Capture the cell that displays the provided text and extract its [x, y] central coordinate. 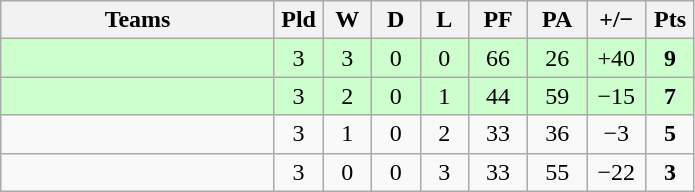
26 [558, 58]
D [396, 20]
−15 [616, 96]
55 [558, 172]
Pld [298, 20]
7 [670, 96]
44 [498, 96]
59 [558, 96]
−3 [616, 134]
9 [670, 58]
−22 [616, 172]
W [348, 20]
+/− [616, 20]
PF [498, 20]
Teams [138, 20]
66 [498, 58]
36 [558, 134]
Pts [670, 20]
PA [558, 20]
+40 [616, 58]
L [444, 20]
5 [670, 134]
